Return (X, Y) of the center of cell containing provided text 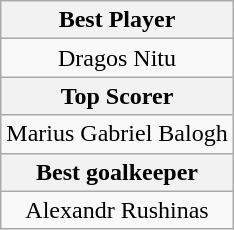
Marius Gabriel Balogh (117, 134)
Best goalkeeper (117, 172)
Dragos Nitu (117, 58)
Alexandr Rushinas (117, 210)
Best Player (117, 20)
Top Scorer (117, 96)
